For the text-containing cell, return its midpoint in (X, Y) coordinate format. 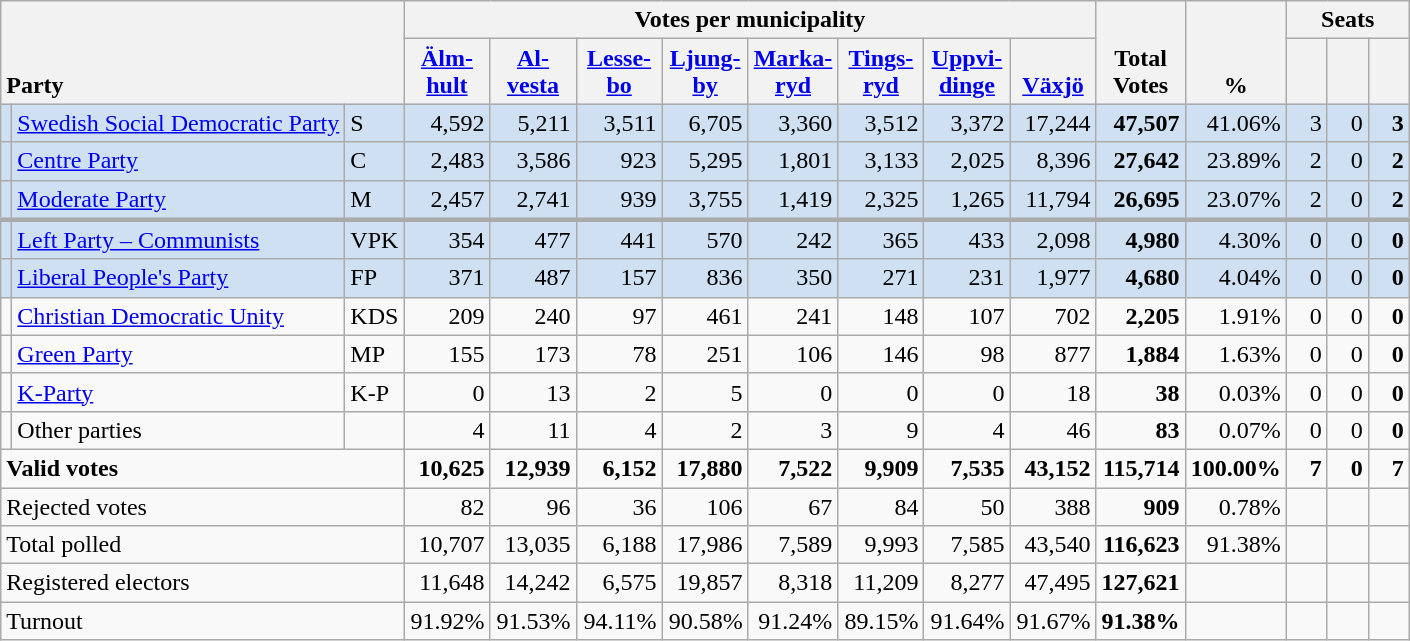
43,152 (1053, 468)
127,621 (1140, 583)
5 (705, 392)
4,680 (1140, 278)
8,277 (967, 583)
157 (619, 278)
Älm- hult (447, 72)
Total polled (202, 545)
41.06% (1236, 123)
9 (881, 430)
9,909 (881, 468)
98 (967, 354)
17,244 (1053, 123)
388 (1053, 507)
909 (1140, 507)
148 (881, 316)
146 (881, 354)
240 (533, 316)
3,755 (705, 200)
487 (533, 278)
47,495 (1053, 583)
241 (793, 316)
Marka- ryd (793, 72)
4.04% (1236, 278)
441 (619, 240)
6,575 (619, 583)
Christian Democratic Unity (178, 316)
155 (447, 354)
17,986 (705, 545)
0.07% (1236, 430)
83 (1140, 430)
11,648 (447, 583)
Total Votes (1140, 52)
1.91% (1236, 316)
Al- vesta (533, 72)
91.53% (533, 621)
0.78% (1236, 507)
82 (447, 507)
10,625 (447, 468)
0.03% (1236, 392)
Liberal People's Party (178, 278)
6,152 (619, 468)
570 (705, 240)
354 (447, 240)
KDS (374, 316)
4.30% (1236, 240)
Lesse- bo (619, 72)
Ljung- by (705, 72)
26,695 (1140, 200)
365 (881, 240)
1,977 (1053, 278)
11,209 (881, 583)
Växjö (1053, 72)
14,242 (533, 583)
Uppvi- dinge (967, 72)
271 (881, 278)
50 (967, 507)
K-P (374, 392)
Turnout (202, 621)
36 (619, 507)
Left Party – Communists (178, 240)
3,512 (881, 123)
18 (1053, 392)
96 (533, 507)
350 (793, 278)
Votes per municipality (750, 20)
Centre Party (178, 161)
461 (705, 316)
7,522 (793, 468)
115,714 (1140, 468)
9,993 (881, 545)
923 (619, 161)
97 (619, 316)
107 (967, 316)
91.64% (967, 621)
Registered electors (202, 583)
116,623 (1140, 545)
433 (967, 240)
6,705 (705, 123)
3,372 (967, 123)
27,642 (1140, 161)
7,589 (793, 545)
2,483 (447, 161)
231 (967, 278)
67 (793, 507)
12,939 (533, 468)
FP (374, 278)
251 (705, 354)
K-Party (178, 392)
4,980 (1140, 240)
2,098 (1053, 240)
11,794 (1053, 200)
5,211 (533, 123)
S (374, 123)
7,535 (967, 468)
1,419 (793, 200)
91.24% (793, 621)
7,585 (967, 545)
4,592 (447, 123)
MP (374, 354)
1,265 (967, 200)
47,507 (1140, 123)
13,035 (533, 545)
2,741 (533, 200)
Swedish Social Democratic Party (178, 123)
1.63% (1236, 354)
5,295 (705, 161)
8,396 (1053, 161)
13 (533, 392)
17,880 (705, 468)
3,586 (533, 161)
Valid votes (202, 468)
Moderate Party (178, 200)
3,360 (793, 123)
Other parties (178, 430)
19,857 (705, 583)
38 (1140, 392)
6,188 (619, 545)
242 (793, 240)
23.07% (1236, 200)
8,318 (793, 583)
Tings- ryd (881, 72)
371 (447, 278)
836 (705, 278)
3,133 (881, 161)
M (374, 200)
Party (202, 52)
23.89% (1236, 161)
43,540 (1053, 545)
1,884 (1140, 354)
84 (881, 507)
90.58% (705, 621)
2,205 (1140, 316)
2,457 (447, 200)
Rejected votes (202, 507)
100.00% (1236, 468)
11 (533, 430)
78 (619, 354)
% (1236, 52)
91.92% (447, 621)
VPK (374, 240)
89.15% (881, 621)
94.11% (619, 621)
C (374, 161)
477 (533, 240)
209 (447, 316)
939 (619, 200)
Green Party (178, 354)
1,801 (793, 161)
173 (533, 354)
Seats (1348, 20)
702 (1053, 316)
91.67% (1053, 621)
2,025 (967, 161)
46 (1053, 430)
3,511 (619, 123)
877 (1053, 354)
2,325 (881, 200)
10,707 (447, 545)
